Output the [x, y] coordinate of the center of the cell containing the given text.  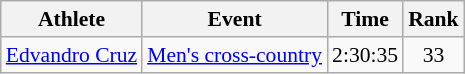
Event [234, 19]
2:30:35 [365, 55]
Time [365, 19]
Men's cross-country [234, 55]
Edvandro Cruz [72, 55]
33 [434, 55]
Athlete [72, 19]
Rank [434, 19]
